From the cell containing the given text, extract its center point as [X, Y] coordinate. 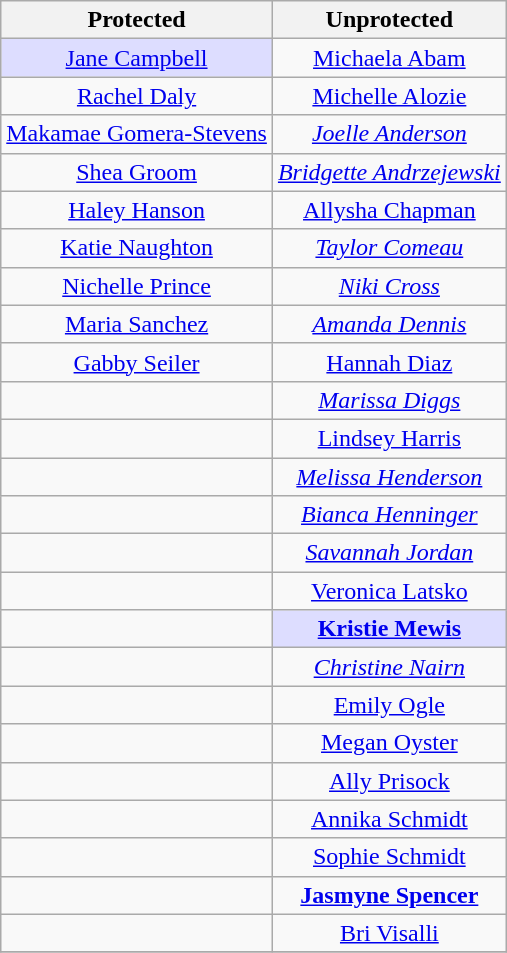
Haley Hanson [137, 210]
Ally Prisock [389, 781]
Megan Oyster [389, 743]
Shea Groom [137, 172]
Amanda Dennis [389, 324]
Joelle Anderson [389, 134]
Nichelle Prince [137, 286]
Jane Campbell [137, 58]
Michaela Abam [389, 58]
Lindsey Harris [389, 438]
Savannah Jordan [389, 553]
Christine Nairn [389, 667]
Michelle Alozie [389, 96]
Maria Sanchez [137, 324]
Allysha Chapman [389, 210]
Unprotected [389, 20]
Bianca Henninger [389, 515]
Melissa Henderson [389, 477]
Gabby Seiler [137, 362]
Sophie Schmidt [389, 857]
Katie Naughton [137, 248]
Bri Visalli [389, 933]
Marissa Diggs [389, 400]
Taylor Comeau [389, 248]
Annika Schmidt [389, 819]
Emily Ogle [389, 705]
Niki Cross [389, 286]
Bridgette Andrzejewski [389, 172]
Veronica Latsko [389, 591]
Makamae Gomera-Stevens [137, 134]
Hannah Diaz [389, 362]
Rachel Daly [137, 96]
Kristie Mewis [389, 629]
Jasmyne Spencer [389, 895]
Protected [137, 20]
